Scan for the cell matching the given text and deliver its (x, y) coordinate at center. 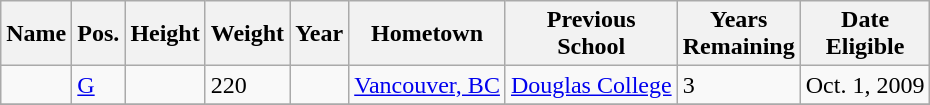
YearsRemaining (738, 34)
G (98, 85)
PreviousSchool (591, 34)
Oct. 1, 2009 (865, 85)
Douglas College (591, 85)
Pos. (98, 34)
Weight (247, 34)
220 (247, 85)
DateEligible (865, 34)
Hometown (428, 34)
Year (320, 34)
Name (36, 34)
Vancouver, BC (428, 85)
3 (738, 85)
Height (165, 34)
